Extract the [X, Y] coordinate from the center of the cell holding the provided text.  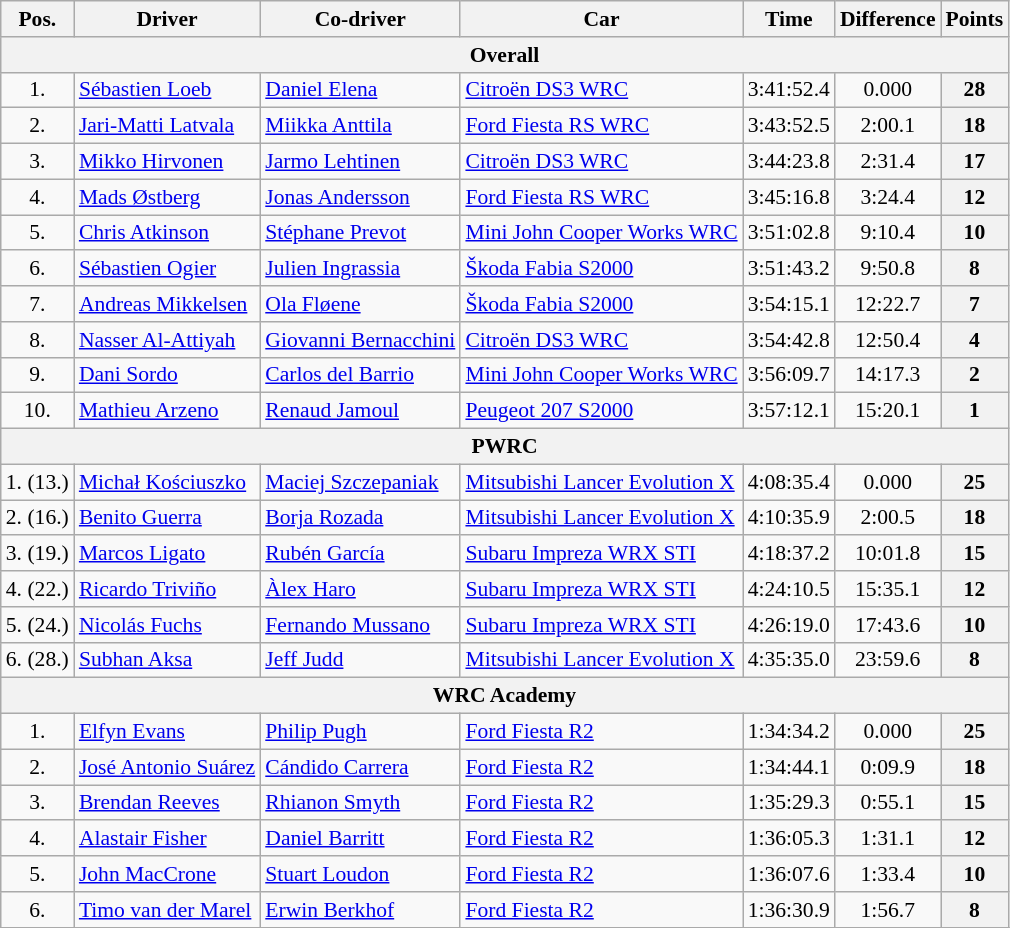
Philip Pugh [360, 732]
PWRC [504, 447]
Fernando Mussano [360, 625]
3:41:52.4 [789, 90]
2:31.4 [888, 162]
Dani Sordo [167, 375]
4:35:35.0 [789, 660]
4 [975, 340]
Rubén García [360, 554]
Timo van der Marel [167, 910]
15:35.1 [888, 589]
Benito Guerra [167, 518]
5. (24.) [38, 625]
Co-driver [360, 19]
WRC Academy [504, 696]
Marcos Ligato [167, 554]
14:17.3 [888, 375]
4:10:35.9 [789, 518]
3:43:52.5 [789, 126]
Cándido Carrera [360, 767]
Mikko Hirvonen [167, 162]
Stuart Loudon [360, 874]
9:10.4 [888, 233]
3:44:23.8 [789, 162]
Sébastien Ogier [167, 269]
4. (22.) [38, 589]
Car [601, 19]
17 [975, 162]
Stéphane Prevot [360, 233]
3:56:09.7 [789, 375]
Nicolás Fuchs [167, 625]
1:31.1 [888, 839]
Carlos del Barrio [360, 375]
Mathieu Arzeno [167, 411]
Julien Ingrassia [360, 269]
10:01.8 [888, 554]
7 [975, 304]
Jeff Judd [360, 660]
Erwin Berkhof [360, 910]
Andreas Mikkelsen [167, 304]
2:00.5 [888, 518]
Peugeot 207 S2000 [601, 411]
12:50.4 [888, 340]
Àlex Haro [360, 589]
12:22.7 [888, 304]
3. (19.) [38, 554]
Daniel Elena [360, 90]
Daniel Barritt [360, 839]
1 [975, 411]
4:24:10.5 [789, 589]
7. [38, 304]
8. [38, 340]
1:35:29.3 [789, 803]
6. (28.) [38, 660]
Alastair Fisher [167, 839]
Chris Atkinson [167, 233]
Nasser Al-Attiyah [167, 340]
Giovanni Bernacchini [360, 340]
Rhianon Smyth [360, 803]
3:51:43.2 [789, 269]
Overall [504, 55]
2 [975, 375]
3:24.4 [888, 197]
Subhan Aksa [167, 660]
3:45:16.8 [789, 197]
15:20.1 [888, 411]
0:09.9 [888, 767]
Miikka Anttila [360, 126]
Ricardo Triviño [167, 589]
9:50.8 [888, 269]
0:55.1 [888, 803]
Renaud Jamoul [360, 411]
1:36:30.9 [789, 910]
Jarmo Lehtinen [360, 162]
Difference [888, 19]
Ola Fløene [360, 304]
Elfyn Evans [167, 732]
17:43.6 [888, 625]
2. (16.) [38, 518]
Pos. [38, 19]
4:08:35.4 [789, 482]
4:18:37.2 [789, 554]
Borja Rozada [360, 518]
Driver [167, 19]
Time [789, 19]
1:34:34.2 [789, 732]
José Antonio Suárez [167, 767]
Jonas Andersson [360, 197]
Michał Kościuszko [167, 482]
28 [975, 90]
1. (13.) [38, 482]
John MacCrone [167, 874]
1:34:44.1 [789, 767]
4:26:19.0 [789, 625]
1:36:07.6 [789, 874]
Maciej Szczepaniak [360, 482]
Sébastien Loeb [167, 90]
Points [975, 19]
2:00.1 [888, 126]
1:33.4 [888, 874]
3:51:02.8 [789, 233]
Jari-Matti Latvala [167, 126]
9. [38, 375]
1:56.7 [888, 910]
3:54:15.1 [789, 304]
3:54:42.8 [789, 340]
10. [38, 411]
Brendan Reeves [167, 803]
3:57:12.1 [789, 411]
Mads Østberg [167, 197]
23:59.6 [888, 660]
1:36:05.3 [789, 839]
